Scan for the cell matching the given text and deliver its [x, y] coordinate at center. 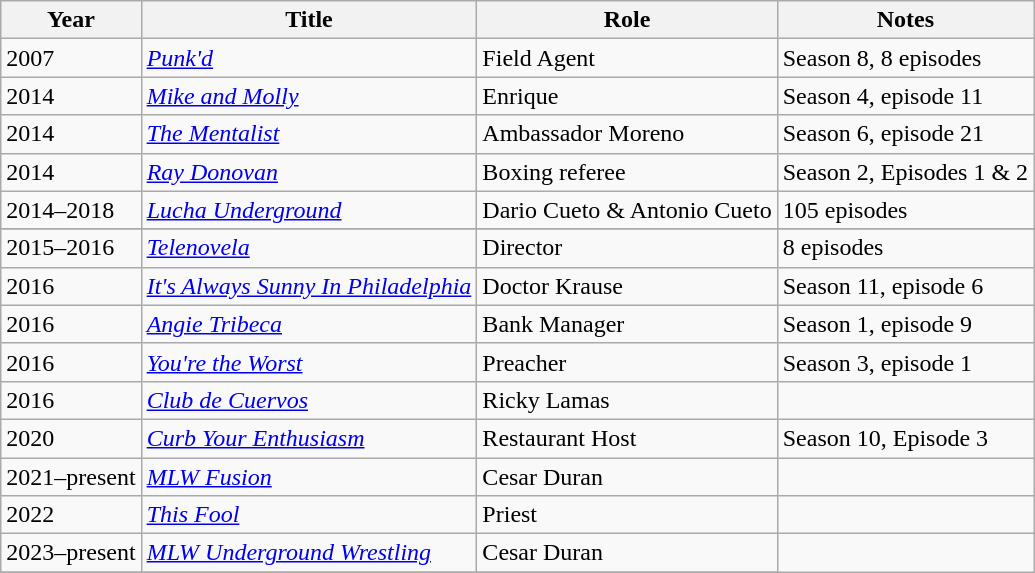
Season 11, episode 6 [905, 286]
MLW Underground Wrestling [309, 553]
Mike and Molly [309, 96]
Club de Cuervos [309, 400]
Season 1, episode 9 [905, 324]
105 episodes [905, 210]
Dario Cueto & Antonio Cueto [627, 210]
Curb Your Enthusiasm [309, 438]
The Mentalist [309, 134]
Doctor Krause [627, 286]
Notes [905, 20]
Season 10, Episode 3 [905, 438]
MLW Fusion [309, 477]
Director [627, 248]
Season 6, episode 21 [905, 134]
Field Agent [627, 58]
Enrique [627, 96]
2020 [71, 438]
2023–present [71, 553]
Ricky Lamas [627, 400]
Restaurant Host [627, 438]
You're the Worst [309, 362]
Bank Manager [627, 324]
Angie Tribeca [309, 324]
Role [627, 20]
8 episodes [905, 248]
2015–2016 [71, 248]
Preacher [627, 362]
Title [309, 20]
2022 [71, 515]
2007 [71, 58]
Lucha Underground [309, 210]
Season 2, Episodes 1 & 2 [905, 172]
Priest [627, 515]
Boxing referee [627, 172]
This Fool [309, 515]
Season 8, 8 episodes [905, 58]
Season 4, episode 11 [905, 96]
Year [71, 20]
2014–2018 [71, 210]
Season 3, episode 1 [905, 362]
Telenovela [309, 248]
2021–present [71, 477]
Ambassador Moreno [627, 134]
Ray Donovan [309, 172]
It's Always Sunny In Philadelphia [309, 286]
Punk'd [309, 58]
